Detect which cell encompasses the target text, then output its (X, Y) center coordinate. 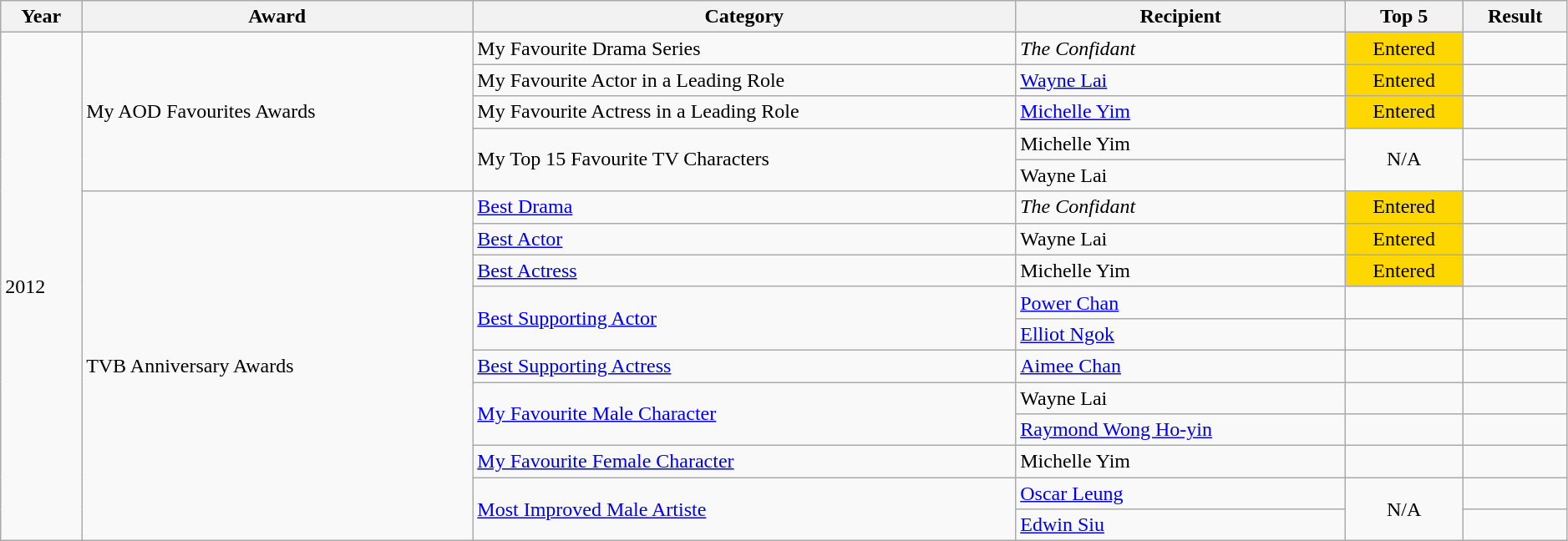
Raymond Wong Ho-yin (1181, 430)
Best Supporting Actor (744, 318)
Best Supporting Actress (744, 366)
Most Improved Male Artiste (744, 509)
My Favourite Female Character (744, 462)
Best Actor (744, 239)
Award (277, 17)
Edwin Siu (1181, 525)
Recipient (1181, 17)
My Favourite Male Character (744, 414)
Oscar Leung (1181, 493)
Elliot Ngok (1181, 334)
My Top 15 Favourite TV Characters (744, 159)
Aimee Chan (1181, 366)
My AOD Favourites Awards (277, 112)
Top 5 (1403, 17)
Year (42, 17)
TVB Anniversary Awards (277, 366)
Best Drama (744, 207)
My Favourite Actor in a Leading Role (744, 80)
My Favourite Actress in a Leading Role (744, 112)
Best Actress (744, 270)
Result (1515, 17)
Category (744, 17)
My Favourite Drama Series (744, 48)
Power Chan (1181, 302)
2012 (42, 287)
